Search for the cell housing the specified text and yield its (x, y) center coordinate. 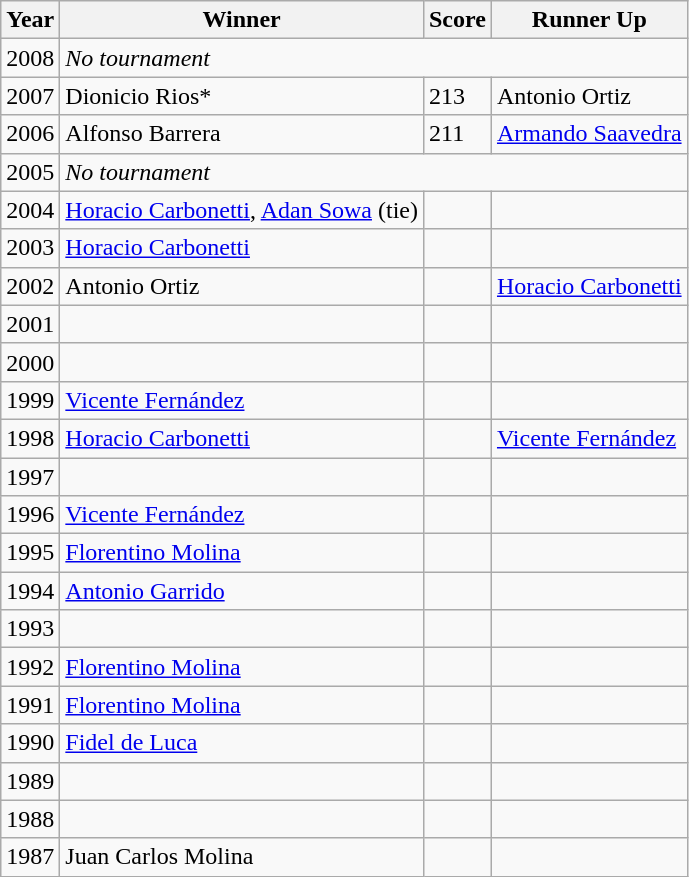
Antonio Garrido (242, 591)
Runner Up (589, 20)
1998 (30, 438)
2001 (30, 324)
1999 (30, 400)
1995 (30, 553)
1991 (30, 705)
1987 (30, 857)
1990 (30, 743)
Fidel de Luca (242, 743)
Alfonso Barrera (242, 134)
2006 (30, 134)
Juan Carlos Molina (242, 857)
Armando Saavedra (589, 134)
1997 (30, 477)
2004 (30, 210)
1994 (30, 591)
2005 (30, 172)
2003 (30, 248)
Year (30, 20)
Dionicio Rios* (242, 96)
2002 (30, 286)
Winner (242, 20)
213 (457, 96)
Score (457, 20)
Horacio Carbonetti, Adan Sowa (tie) (242, 210)
211 (457, 134)
2007 (30, 96)
1992 (30, 667)
1988 (30, 819)
1989 (30, 781)
2008 (30, 58)
1993 (30, 629)
1996 (30, 515)
2000 (30, 362)
